Capture the cell that displays the provided text and extract its [x, y] central coordinate. 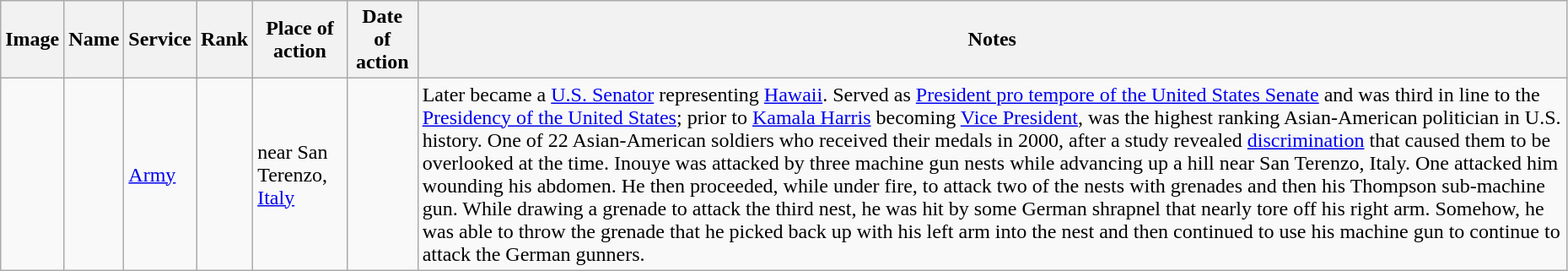
Date of action [382, 40]
Notes [992, 40]
Place of action [300, 40]
near San Terenzo, Italy [300, 174]
Service [160, 40]
Army [160, 174]
Name [94, 40]
Rank [224, 40]
Image [32, 40]
